Extract the (x, y) coordinate from the center of the cell holding the provided text.  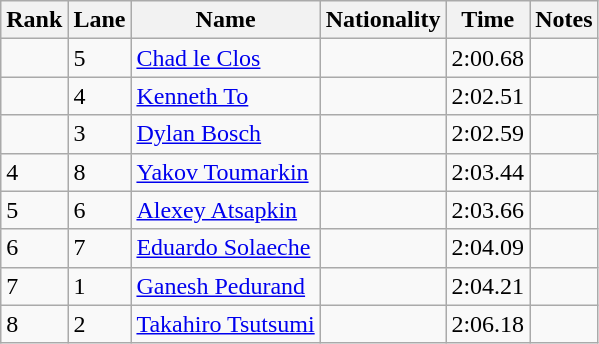
Notes (564, 20)
Name (226, 20)
2:02.51 (488, 96)
Ganesh Pedurand (226, 286)
2 (100, 324)
2:04.09 (488, 248)
2:04.21 (488, 286)
Lane (100, 20)
3 (100, 134)
Dylan Bosch (226, 134)
2:00.68 (488, 58)
Alexey Atsapkin (226, 210)
2:02.59 (488, 134)
Yakov Toumarkin (226, 172)
Takahiro Tsutsumi (226, 324)
2:03.66 (488, 210)
1 (100, 286)
Nationality (383, 20)
Rank (34, 20)
Eduardo Solaeche (226, 248)
2:06.18 (488, 324)
Time (488, 20)
Chad le Clos (226, 58)
Kenneth To (226, 96)
2:03.44 (488, 172)
